Identify which cell holds the provided text, then report its (X, Y) central coordinate. 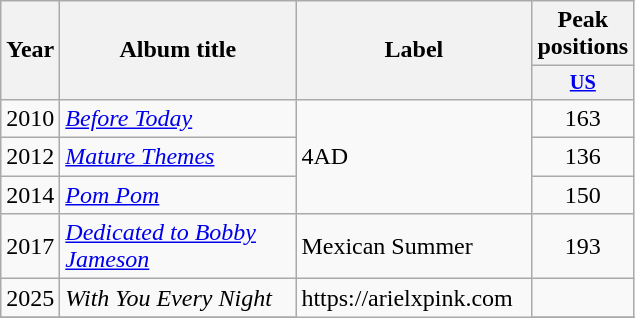
4AD (414, 156)
Dedicated to Bobby Jameson (178, 246)
2010 (30, 118)
Pom Pom (178, 195)
Album title (178, 50)
https://arielxpink.com (414, 298)
2012 (30, 157)
193 (583, 246)
Peak positions (583, 34)
Year (30, 50)
Before Today (178, 118)
2017 (30, 246)
2025 (30, 298)
163 (583, 118)
Label (414, 50)
With You Every Night (178, 298)
Mexican Summer (414, 246)
Mature Themes (178, 157)
150 (583, 195)
2014 (30, 195)
136 (583, 157)
US (583, 83)
